Return [X, Y] of the center of cell containing provided text 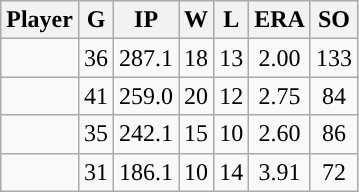
SO [334, 20]
186.1 [146, 172]
36 [96, 58]
13 [232, 58]
18 [196, 58]
Player [40, 20]
12 [232, 96]
2.75 [280, 96]
259.0 [146, 96]
G [96, 20]
3.91 [280, 172]
287.1 [146, 58]
ERA [280, 20]
2.00 [280, 58]
242.1 [146, 134]
31 [96, 172]
20 [196, 96]
L [232, 20]
IP [146, 20]
14 [232, 172]
2.60 [280, 134]
72 [334, 172]
84 [334, 96]
133 [334, 58]
15 [196, 134]
41 [96, 96]
W [196, 20]
86 [334, 134]
35 [96, 134]
